Output the (x, y) coordinate of the center of the cell containing the given text.  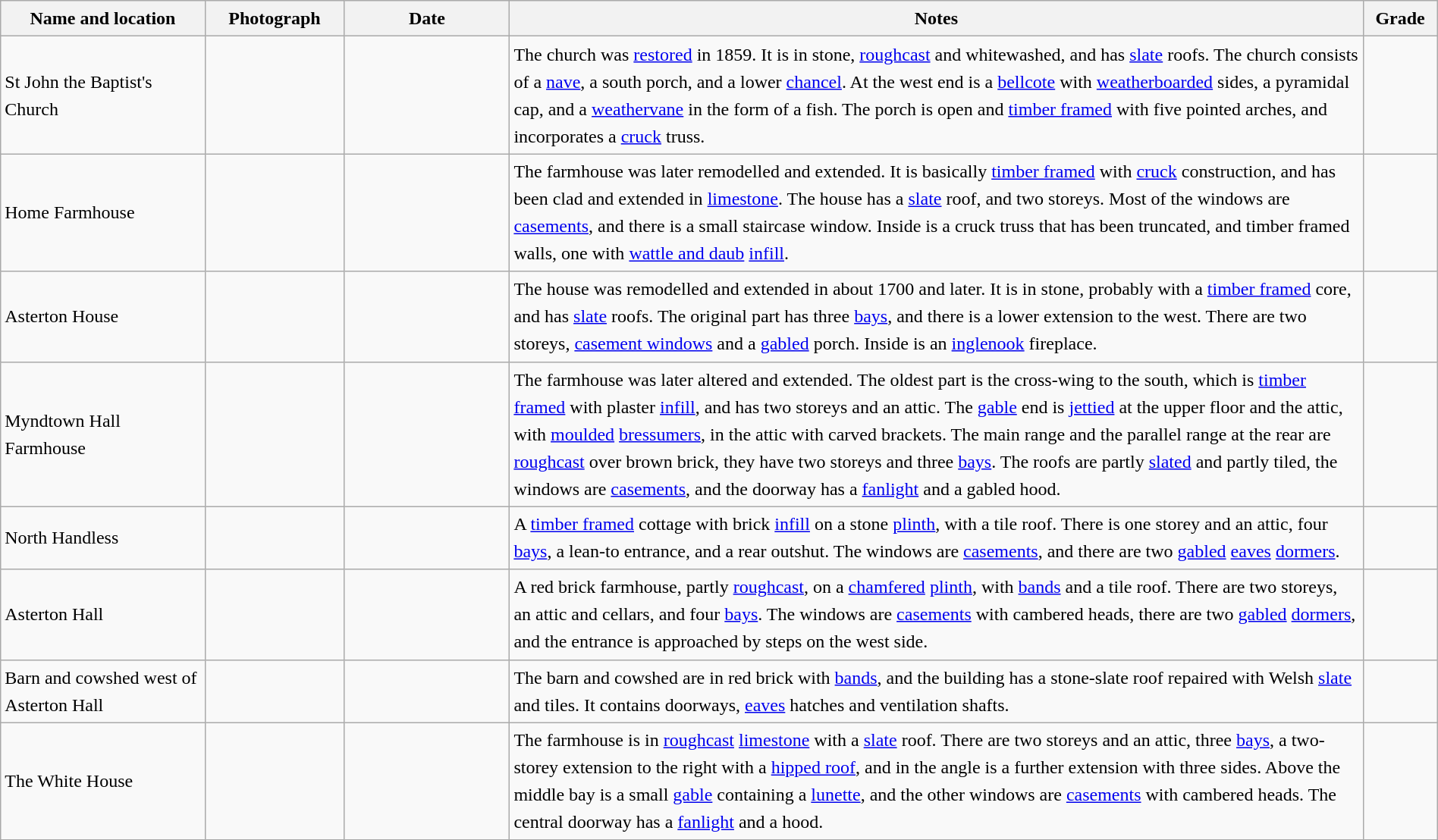
Photograph (275, 18)
Name and location (103, 18)
Barn and cowshed west of Asterton Hall (103, 691)
Grade (1400, 18)
The White House (103, 781)
Myndtown Hall Farmhouse (103, 434)
Home Farmhouse (103, 212)
St John the Baptist's Church (103, 96)
North Handless (103, 538)
Asterton Hall (103, 614)
Notes (936, 18)
Date (427, 18)
Asterton House (103, 317)
